Capture the cell that displays the provided text and extract its (X, Y) central coordinate. 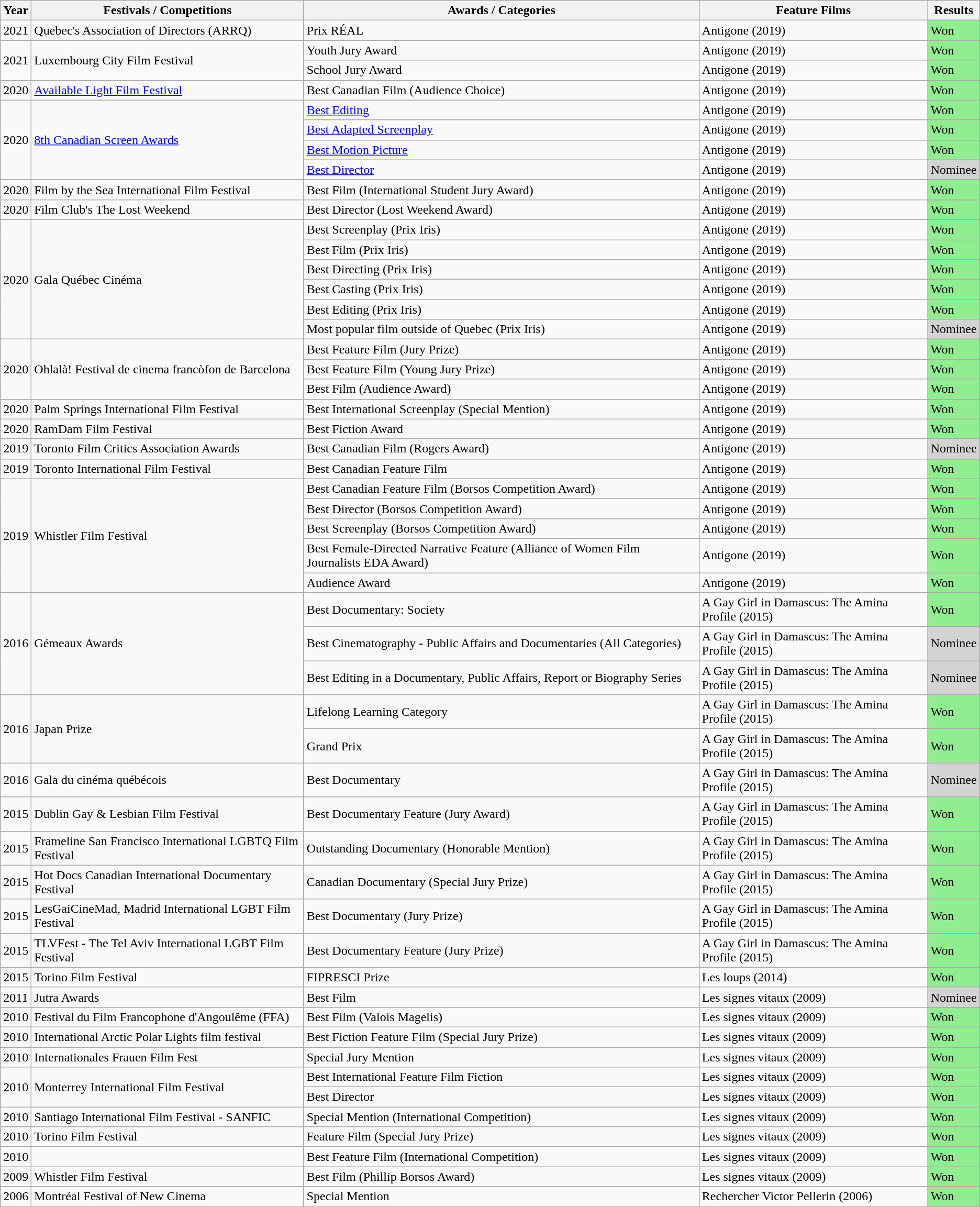
Ohlalà! Festival de cinema francòfon de Barcelona (168, 369)
Best Documentary: Society (502, 610)
Best Film (International Student Jury Award) (502, 190)
Best Documentary (Jury Prize) (502, 916)
Rechercher Victor Pellerin (2006) (814, 1197)
Best Director (Borsos Competition Award) (502, 508)
Best Adapted Screenplay (502, 130)
International Arctic Polar Lights film festival (168, 1037)
Monterrey International Film Festival (168, 1087)
Results (954, 10)
Festivals / Competitions (168, 10)
Best Canadian Film (Rogers Award) (502, 449)
Film by the Sea International Film Festival (168, 190)
School Jury Award (502, 70)
Best Fiction Award (502, 429)
Frameline San Francisco International LGBTQ Film Festival (168, 848)
Feature Films (814, 10)
Quebec's Association of Directors (ARRQ) (168, 30)
Prix RÉAL (502, 30)
Awards / Categories (502, 10)
Year (16, 10)
Outstanding Documentary (Honorable Mention) (502, 848)
2009 (16, 1177)
Best Film (Phillip Borsos Award) (502, 1177)
Best Editing (502, 110)
Montréal Festival of New Cinema (168, 1197)
Best Fiction Feature Film (Special Jury Prize) (502, 1037)
Best Film (502, 997)
Best Casting (Prix Iris) (502, 290)
Best Female-Directed Narrative Feature (Alliance of Women Film Journalists EDA Award) (502, 555)
Best Directing (Prix Iris) (502, 270)
Best Canadian Feature Film (502, 469)
Most popular film outside of Quebec (Prix Iris) (502, 329)
RamDam Film Festival (168, 429)
Internationales Frauen Film Fest (168, 1057)
Available Light Film Festival (168, 90)
Canadian Documentary (Special Jury Prize) (502, 882)
Best Editing in a Documentary, Public Affairs, Report or Biography Series (502, 678)
LesGaiCineMad, Madrid International LGBT Film Festival (168, 916)
Special Jury Mention (502, 1057)
Gala Québec Cinéma (168, 279)
Japan Prize (168, 729)
Youth Jury Award (502, 50)
Best Screenplay (Borsos Competition Award) (502, 528)
Film Club's The Lost Weekend (168, 209)
2011 (16, 997)
Best International Screenplay (Special Mention) (502, 409)
Grand Prix (502, 746)
Best Editing (Prix Iris) (502, 309)
Palm Springs International Film Festival (168, 409)
8th Canadian Screen Awards (168, 140)
Best Documentary Feature (Jury Award) (502, 814)
Toronto Film Critics Association Awards (168, 449)
Feature Film (Special Jury Prize) (502, 1137)
Hot Docs Canadian International Documentary Festival (168, 882)
Best Cinematography - Public Affairs and Documentaries (All Categories) (502, 644)
Special Mention (502, 1197)
Best Documentary Feature (Jury Prize) (502, 950)
Gala du cinéma québécois (168, 780)
Best Feature Film (Young Jury Prize) (502, 369)
Dublin Gay & Lesbian Film Festival (168, 814)
Best Feature Film (International Competition) (502, 1157)
Jutra Awards (168, 997)
Luxembourg City Film Festival (168, 60)
Toronto International Film Festival (168, 469)
Best Film (Prix Iris) (502, 250)
2006 (16, 1197)
Special Mention (International Competition) (502, 1117)
TLVFest - The Tel Aviv International LGBT Film Festival (168, 950)
Best Canadian Feature Film (Borsos Competition Award) (502, 489)
Les loups (2014) (814, 977)
Best Film (Audience Award) (502, 389)
Best Director (Lost Weekend Award) (502, 209)
Best Film (Valois Magelis) (502, 1017)
Best Feature Film (Jury Prize) (502, 349)
Santiago International Film Festival - SANFIC (168, 1117)
Best Canadian Film (Audience Choice) (502, 90)
Lifelong Learning Category (502, 712)
Best Motion Picture (502, 150)
Audience Award (502, 583)
Festival du Film Francophone d'Angoulême (FFA) (168, 1017)
FIPRESCI Prize (502, 977)
Best Documentary (502, 780)
Gémeaux Awards (168, 644)
Best Screenplay (Prix Iris) (502, 229)
Best International Feature Film Fiction (502, 1077)
